Find where the given text appears and provide that cell's center as (x, y) coordinate. 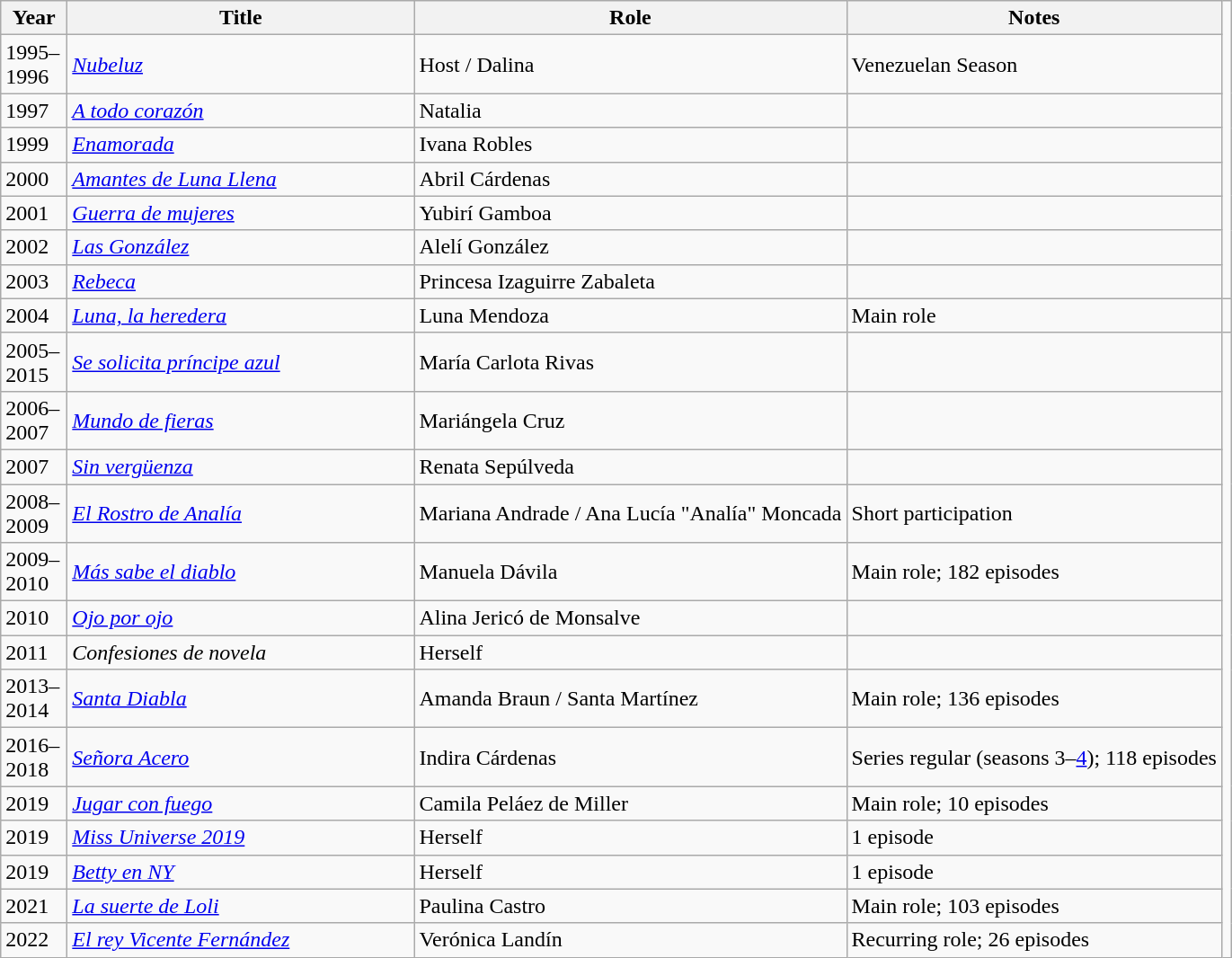
Santa Diabla (241, 699)
Camila Peláez de Miller (631, 803)
Amanda Braun / Santa Martínez (631, 699)
Ivana Robles (631, 145)
Role (631, 18)
Miss Universe 2019 (241, 838)
Main role; 136 episodes (1033, 699)
2004 (34, 315)
2016–2018 (34, 757)
Verónica Landín (631, 940)
Mariángela Cruz (631, 421)
2011 (34, 652)
Short participation (1033, 512)
Natalia (631, 111)
Amantes de Luna Llena (241, 179)
Enamorada (241, 145)
2001 (34, 213)
Title (241, 18)
Luna Mendoza (631, 315)
La suerte de Loli (241, 906)
A todo corazón (241, 111)
Mundo de fieras (241, 421)
Betty en NY (241, 872)
2006–2007 (34, 421)
2013–2014 (34, 699)
Year (34, 18)
Notes (1033, 18)
2005–2015 (34, 361)
Sin vergüenza (241, 466)
Luna, la heredera (241, 315)
Ojo por ojo (241, 618)
Jugar con fuego (241, 803)
1999 (34, 145)
Más sabe el diablo (241, 572)
Series regular (seasons 3–4); 118 episodes (1033, 757)
2022 (34, 940)
Mariana Andrade / Ana Lucía "Analía" Moncada (631, 512)
Venezuelan Season (1033, 65)
Las González (241, 247)
Manuela Dávila (631, 572)
2002 (34, 247)
Host / Dalina (631, 65)
Se solicita príncipe azul (241, 361)
Abril Cárdenas (631, 179)
Yubirí Gamboa (631, 213)
Indira Cárdenas (631, 757)
Main role; 103 episodes (1033, 906)
Señora Acero (241, 757)
Recurring role; 26 episodes (1033, 940)
Main role (1033, 315)
Alelí González (631, 247)
Renata Sepúlveda (631, 466)
2021 (34, 906)
Princesa Izaguirre Zabaleta (631, 281)
1995–1996 (34, 65)
Guerra de mujeres (241, 213)
Alina Jericó de Monsalve (631, 618)
Main role; 182 episodes (1033, 572)
Main role; 10 episodes (1033, 803)
Paulina Castro (631, 906)
2009–2010 (34, 572)
2000 (34, 179)
2010 (34, 618)
Rebeca (241, 281)
El rey Vicente Fernández (241, 940)
Confesiones de novela (241, 652)
El Rostro de Analía (241, 512)
Nubeluz (241, 65)
María Carlota Rivas (631, 361)
2007 (34, 466)
2003 (34, 281)
1997 (34, 111)
2008–2009 (34, 512)
